Determine the (X, Y) coordinate at the center of the cell enclosing the given text.  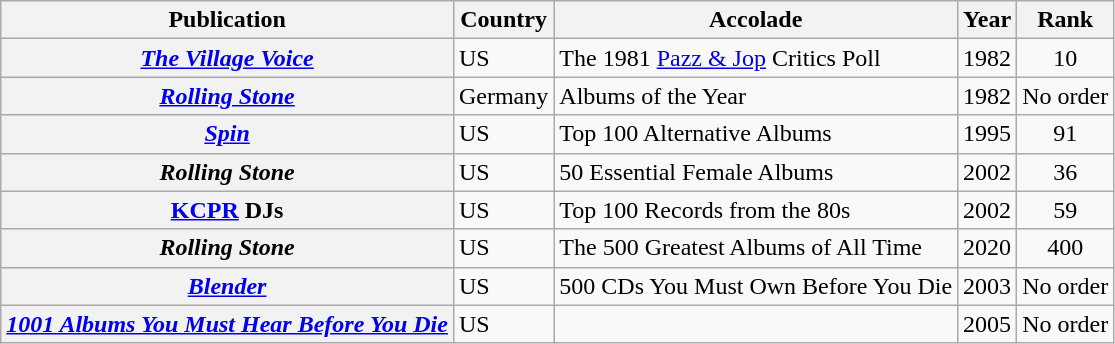
Accolade (756, 20)
2005 (988, 324)
Publication (228, 20)
Blender (228, 286)
500 CDs You Must Own Before You Die (756, 286)
400 (1066, 248)
36 (1066, 172)
Spin (228, 134)
1995 (988, 134)
50 Essential Female Albums (756, 172)
2020 (988, 248)
Albums of the Year (756, 96)
The Village Voice (228, 58)
Year (988, 20)
The 500 Greatest Albums of All Time (756, 248)
Germany (503, 96)
2003 (988, 286)
Country (503, 20)
The 1981 Pazz & Jop Critics Poll (756, 58)
Top 100 Records from the 80s (756, 210)
10 (1066, 58)
59 (1066, 210)
91 (1066, 134)
KCPR DJs (228, 210)
Rank (1066, 20)
1001 Albums You Must Hear Before You Die (228, 324)
Top 100 Alternative Albums (756, 134)
